Locate the cell with the specified text and output its [X, Y] center coordinate. 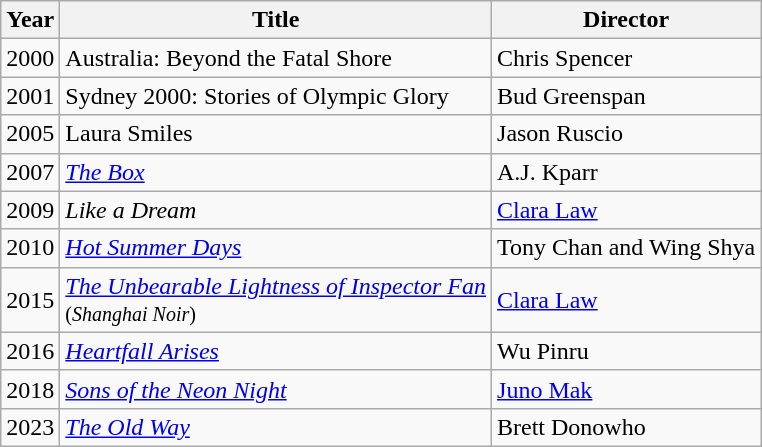
The Old Way [276, 427]
2015 [30, 300]
A.J. Kparr [626, 172]
Wu Pinru [626, 351]
2000 [30, 58]
Title [276, 20]
2007 [30, 172]
Like a Dream [276, 210]
Brett Donowho [626, 427]
Jason Ruscio [626, 134]
Hot Summer Days [276, 248]
Director [626, 20]
2016 [30, 351]
Laura Smiles [276, 134]
2018 [30, 389]
Year [30, 20]
Tony Chan and Wing Shya [626, 248]
The Unbearable Lightness of Inspector Fan(Shanghai Noir) [276, 300]
2005 [30, 134]
Australia: Beyond the Fatal Shore [276, 58]
Sons of the Neon Night [276, 389]
Chris Spencer [626, 58]
Bud Greenspan [626, 96]
Juno Mak [626, 389]
2023 [30, 427]
2009 [30, 210]
The Box [276, 172]
Heartfall Arises [276, 351]
2001 [30, 96]
Sydney 2000: Stories of Olympic Glory [276, 96]
2010 [30, 248]
